Return [x, y] of the center of cell containing provided text 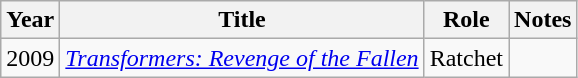
Notes [543, 20]
Year [30, 20]
Title [242, 20]
Role [466, 20]
2009 [30, 58]
Transformers: Revenge of the Fallen [242, 58]
Ratchet [466, 58]
